Search for the cell housing the specified text and yield its (x, y) center coordinate. 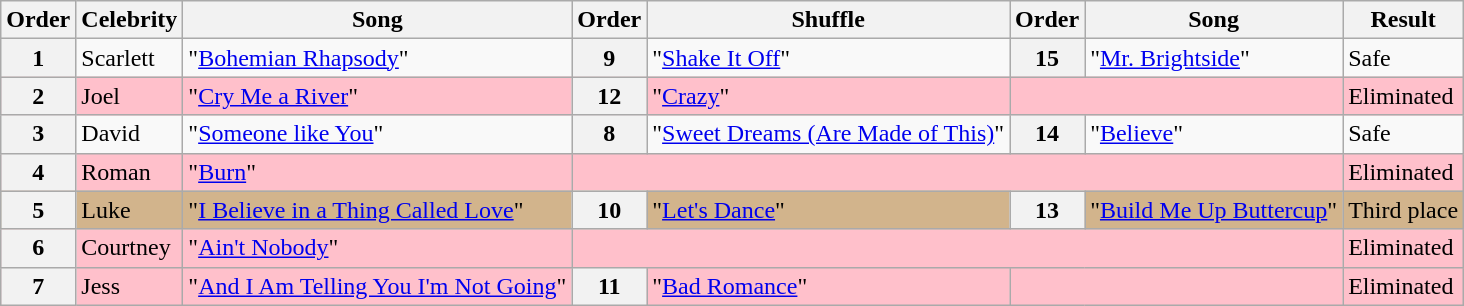
Joel (130, 96)
"Someone like You" (378, 134)
Luke (130, 210)
"And I Am Telling You I'm Not Going" (378, 286)
"Ain't Nobody" (378, 248)
"Burn" (378, 172)
Result (1404, 20)
David (130, 134)
9 (610, 58)
6 (38, 248)
"Shake It Off" (828, 58)
2 (38, 96)
7 (38, 286)
11 (610, 286)
14 (1048, 134)
Scarlett (130, 58)
Roman (130, 172)
"Cry Me a River" (378, 96)
"Believe" (1214, 134)
Celebrity (130, 20)
3 (38, 134)
"Crazy" (828, 96)
"I Believe in a Thing Called Love" (378, 210)
"Mr. Brightside" (1214, 58)
Shuffle (828, 20)
15 (1048, 58)
"Bad Romance" (828, 286)
8 (610, 134)
Jess (130, 286)
1 (38, 58)
13 (1048, 210)
"Bohemian Rhapsody" (378, 58)
Courtney (130, 248)
4 (38, 172)
"Let's Dance" (828, 210)
"Build Me Up Buttercup" (1214, 210)
5 (38, 210)
"Sweet Dreams (Are Made of This)" (828, 134)
10 (610, 210)
12 (610, 96)
Third place (1404, 210)
